Search for the cell housing the specified text and yield its [x, y] center coordinate. 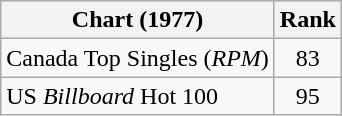
Rank [308, 20]
US Billboard Hot 100 [138, 96]
Canada Top Singles (RPM) [138, 58]
Chart (1977) [138, 20]
83 [308, 58]
95 [308, 96]
